Extract the (x, y) coordinate from the center of the cell holding the provided text.  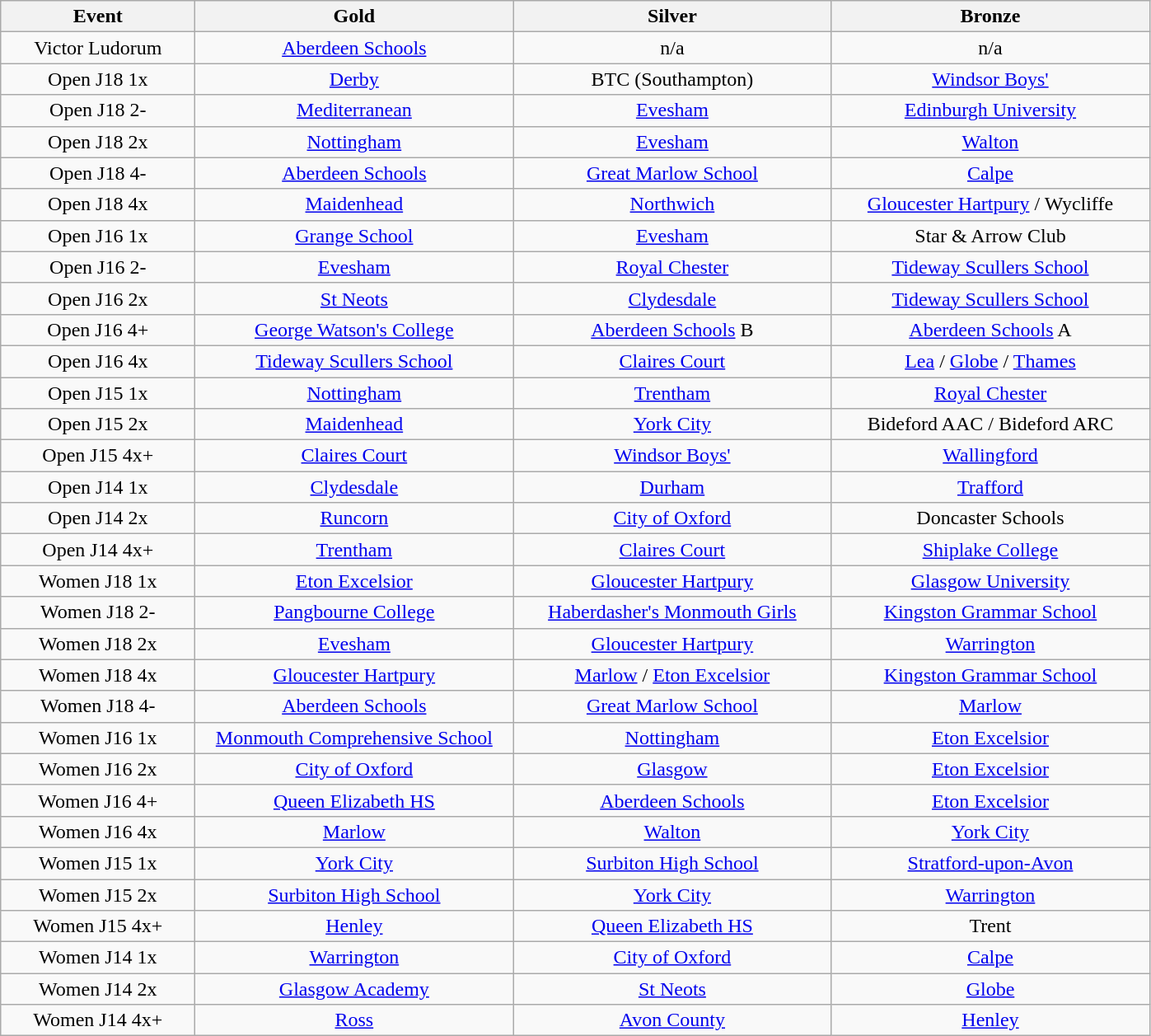
Open J16 4+ (98, 330)
Shiplake College (990, 550)
Pangbourne College (354, 612)
Durham (672, 487)
Open J15 1x (98, 393)
Northwich (672, 204)
Derby (354, 79)
Women J15 2x (98, 894)
Aberdeen Schools A (990, 330)
Open J16 2x (98, 298)
Open J18 2x (98, 142)
Open J16 4x (98, 361)
Trent (990, 926)
Edinburgh University (990, 110)
Monmouth Comprehensive School (354, 738)
Wallingford (990, 456)
Lea / Globe / Thames (990, 361)
Aberdeen Schools B (672, 330)
Open J15 2x (98, 424)
Open J18 4x (98, 204)
Avon County (672, 1020)
Runcorn (354, 518)
Women J18 1x (98, 581)
Women J15 4x+ (98, 926)
Open J16 1x (98, 236)
Mediterranean (354, 110)
Silver (672, 16)
Open J14 1x (98, 487)
Event (98, 16)
Women J14 4x+ (98, 1020)
BTC (Southampton) (672, 79)
Open J18 2- (98, 110)
Women J18 4- (98, 706)
Women J15 1x (98, 863)
Victor Ludorum (98, 48)
Gold (354, 16)
Open J14 4x+ (98, 550)
Bronze (990, 16)
Women J14 2x (98, 989)
Open J18 4- (98, 173)
Globe (990, 989)
Trafford (990, 487)
Glasgow Academy (354, 989)
Stratford-upon-Avon (990, 863)
Women J18 2x (98, 644)
Open J14 2x (98, 518)
Open J18 1x (98, 79)
Ross (354, 1020)
Bideford AAC / Bideford ARC (990, 424)
Glasgow (672, 769)
Women J18 4x (98, 675)
Star & Arrow Club (990, 236)
Gloucester Hartpury / Wycliffe (990, 204)
Open J15 4x+ (98, 456)
George Watson's College (354, 330)
Women J16 1x (98, 738)
Women J14 1x (98, 958)
Women J16 4x (98, 832)
Doncaster Schools (990, 518)
Glasgow University (990, 581)
Open J16 2- (98, 267)
Marlow / Eton Excelsior (672, 675)
Grange School (354, 236)
Women J18 2- (98, 612)
Women J16 4+ (98, 800)
Haberdasher's Monmouth Girls (672, 612)
Women J16 2x (98, 769)
